Scan for the cell matching the given text and deliver its [x, y] coordinate at center. 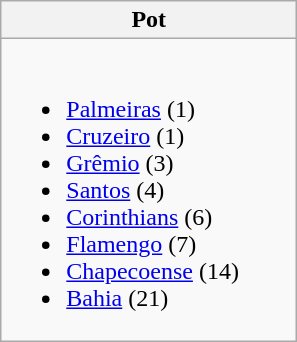
Palmeiras (1) Cruzeiro (1) Grêmio (3) Santos (4) Corinthians (6) Flamengo (7) Chapecoense (14) Bahia (21) [149, 190]
Pot [149, 20]
